Return (X, Y) of the center of cell containing provided text 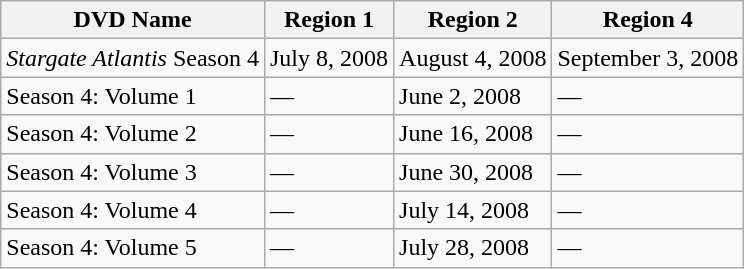
June 2, 2008 (473, 96)
Season 4: Volume 5 (133, 248)
July 14, 2008 (473, 210)
July 28, 2008 (473, 248)
Region 4 (648, 20)
July 8, 2008 (328, 58)
June 30, 2008 (473, 172)
DVD Name (133, 20)
Season 4: Volume 2 (133, 134)
Season 4: Volume 3 (133, 172)
August 4, 2008 (473, 58)
June 16, 2008 (473, 134)
Season 4: Volume 4 (133, 210)
Season 4: Volume 1 (133, 96)
Region 2 (473, 20)
September 3, 2008 (648, 58)
Stargate Atlantis Season 4 (133, 58)
Region 1 (328, 20)
